Provide the (X, Y) coordinate of the cell's center where the given text is located.  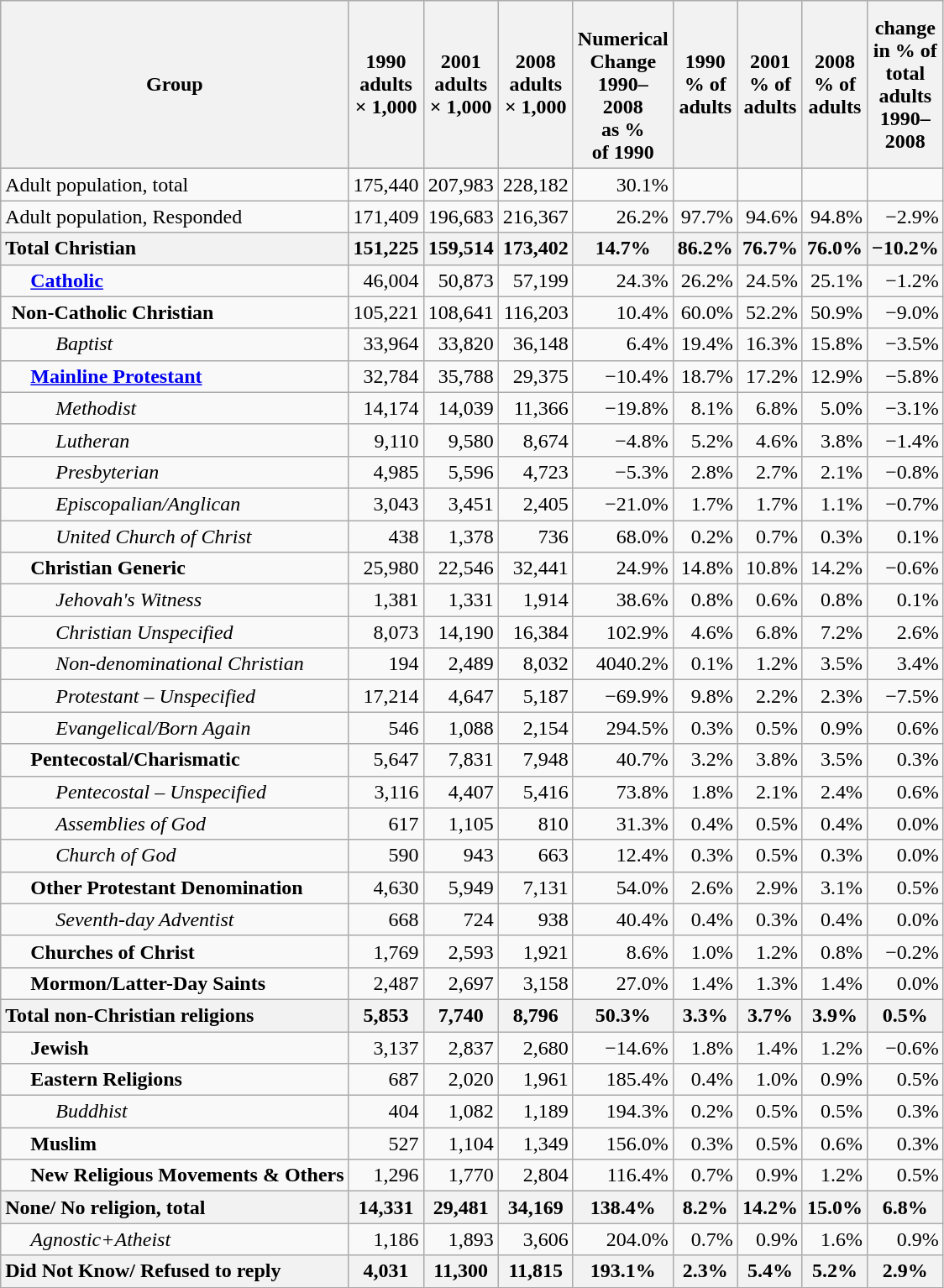
−0.2% (905, 951)
Total Christian (175, 249)
Assemblies of God (175, 824)
86.2% (705, 249)
2008adults× 1,000 (536, 85)
Did Not Know/ Refused to reply (175, 1271)
50.3% (623, 1015)
138.4% (623, 1207)
204.0% (623, 1239)
2,804 (536, 1175)
404 (386, 1112)
−4.8% (623, 440)
4,985 (386, 472)
943 (460, 856)
Jehovah's Witness (175, 600)
Total non-Christian religions (175, 1015)
29,481 (460, 1207)
50.9% (835, 312)
−14.6% (623, 1047)
8.2% (705, 1207)
Evangelical/Born Again (175, 728)
2008% ofadults (835, 85)
Agnostic+Atheist (175, 1239)
Lutheran (175, 440)
938 (536, 919)
810 (536, 824)
527 (386, 1144)
10.4% (623, 312)
54.0% (623, 887)
14,174 (386, 408)
185.4% (623, 1080)
3.1% (835, 887)
31.3% (623, 824)
−3.5% (905, 344)
1.3% (769, 983)
7.2% (835, 632)
11,815 (536, 1271)
438 (386, 537)
9.8% (705, 696)
22,546 (460, 568)
Presbyterian (175, 472)
4040.2% (623, 664)
5,853 (386, 1015)
175,440 (386, 185)
Jewish (175, 1047)
−0.7% (905, 504)
171,409 (386, 217)
24.9% (623, 568)
736 (536, 537)
New Religious Movements & Others (175, 1175)
Muslim (175, 1144)
5,949 (460, 887)
17.2% (769, 376)
2,405 (536, 504)
2.7% (769, 472)
25.1% (835, 280)
3.2% (705, 760)
5.0% (835, 408)
590 (386, 856)
12.9% (835, 376)
76.0% (835, 249)
1,105 (460, 824)
193.1% (623, 1271)
Church of God (175, 856)
5,416 (536, 792)
Non-denominational Christian (175, 664)
294.5% (623, 728)
2,593 (460, 951)
7,831 (460, 760)
Group (175, 85)
1990% ofadults (705, 85)
19.4% (705, 344)
−2.9% (905, 217)
1990adults× 1,000 (386, 85)
116.4% (623, 1175)
1.1% (835, 504)
−19.8% (623, 408)
8.6% (623, 951)
−9.0% (905, 312)
4,723 (536, 472)
−0.8% (905, 472)
32,441 (536, 568)
36,148 (536, 344)
5.4% (769, 1271)
−5.3% (623, 472)
1,378 (460, 537)
73.8% (623, 792)
668 (386, 919)
1,104 (460, 1144)
8,796 (536, 1015)
Catholic (175, 280)
2001% of adults (769, 85)
14,039 (460, 408)
11,366 (536, 408)
68.0% (623, 537)
4,407 (460, 792)
−10.4% (623, 376)
40.7% (623, 760)
−1.2% (905, 280)
9,580 (460, 440)
Mainline Protestant (175, 376)
2,487 (386, 983)
3,137 (386, 1047)
24.5% (769, 280)
1,961 (536, 1080)
7,948 (536, 760)
24.3% (623, 280)
40.4% (623, 919)
16,384 (536, 632)
2,154 (536, 728)
Non-Catholic Christian (175, 312)
−10.2% (905, 249)
14.8% (705, 568)
3.3% (705, 1015)
2.2% (769, 696)
3.9% (835, 1015)
5,596 (460, 472)
4,630 (386, 887)
33,820 (460, 344)
25,980 (386, 568)
194.3% (623, 1112)
1,381 (386, 600)
16.3% (769, 344)
57,199 (536, 280)
6.4% (623, 344)
Protestant – Unspecified (175, 696)
35,788 (460, 376)
3,116 (386, 792)
1,088 (460, 728)
1,082 (460, 1112)
Methodist (175, 408)
196,683 (460, 217)
Buddhist (175, 1112)
2.8% (705, 472)
Churches of Christ (175, 951)
15.0% (835, 1207)
10.8% (769, 568)
46,004 (386, 280)
Mormon/Latter-Day Saints (175, 983)
38.6% (623, 600)
102.9% (623, 632)
216,367 (536, 217)
1,349 (536, 1144)
14,190 (460, 632)
11,300 (460, 1271)
3,606 (536, 1239)
159,514 (460, 249)
changein % oftotaladults1990–2008 (905, 85)
156.0% (623, 1144)
2,837 (460, 1047)
116,203 (536, 312)
94.6% (769, 217)
1,770 (460, 1175)
3.7% (769, 1015)
8,073 (386, 632)
4,647 (460, 696)
50,873 (460, 280)
Pentecostal/Charismatic (175, 760)
76.7% (769, 249)
14.7% (623, 249)
27.0% (623, 983)
97.7% (705, 217)
173,402 (536, 249)
8.1% (705, 408)
3,158 (536, 983)
2001adults× 1,000 (460, 85)
30.1% (623, 185)
1,189 (536, 1112)
−1.4% (905, 440)
2.4% (835, 792)
32,784 (386, 376)
−69.9% (623, 696)
663 (536, 856)
546 (386, 728)
Baptist (175, 344)
5,647 (386, 760)
3,451 (460, 504)
1,186 (386, 1239)
194 (386, 664)
Christian Generic (175, 568)
7,740 (460, 1015)
33,964 (386, 344)
9,110 (386, 440)
8,032 (536, 664)
1,914 (536, 600)
2,020 (460, 1080)
1,893 (460, 1239)
228,182 (536, 185)
2,489 (460, 664)
12.4% (623, 856)
1,921 (536, 951)
1.6% (835, 1239)
18.7% (705, 376)
1,296 (386, 1175)
−5.8% (905, 376)
4,031 (386, 1271)
60.0% (705, 312)
Eastern Religions (175, 1080)
687 (386, 1080)
Pentecostal – Unspecified (175, 792)
5,187 (536, 696)
1,769 (386, 951)
2,697 (460, 983)
29,375 (536, 376)
Christian Unspecified (175, 632)
17,214 (386, 696)
724 (460, 919)
34,169 (536, 1207)
94.8% (835, 217)
Adult population, total (175, 185)
Episcopalian/Anglican (175, 504)
Other Protestant Denomination (175, 887)
3.4% (905, 664)
−21.0% (623, 504)
2,680 (536, 1047)
NumericalChange1990–2008as %of 1990 (623, 85)
14,331 (386, 1207)
3,043 (386, 504)
151,225 (386, 249)
Adult population, Responded (175, 217)
Seventh-day Adventist (175, 919)
15.8% (835, 344)
None/ No religion, total (175, 1207)
207,983 (460, 185)
1,331 (460, 600)
United Church of Christ (175, 537)
52.2% (769, 312)
−3.1% (905, 408)
8,674 (536, 440)
617 (386, 824)
−7.5% (905, 696)
7,131 (536, 887)
108,641 (460, 312)
105,221 (386, 312)
